Locate the cell with the specified text and output its (x, y) center coordinate. 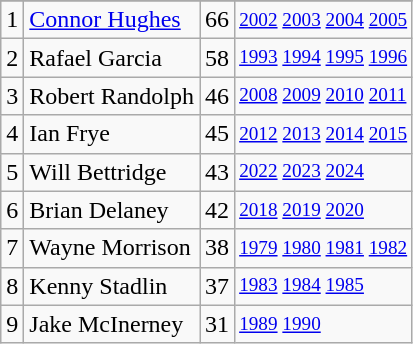
38 (218, 248)
2002 2003 2004 2005 (324, 20)
5 (12, 172)
2 (12, 58)
Rafael Garcia (112, 58)
58 (218, 58)
2022 2023 2024 (324, 172)
9 (12, 324)
46 (218, 96)
43 (218, 172)
1979 1980 1981 1982 (324, 248)
Wayne Morrison (112, 248)
Brian Delaney (112, 210)
37 (218, 286)
8 (12, 286)
Ian Frye (112, 134)
42 (218, 210)
1 (12, 20)
Connor Hughes (112, 20)
45 (218, 134)
31 (218, 324)
1993 1994 1995 1996 (324, 58)
2012 2013 2014 2015 (324, 134)
6 (12, 210)
1983 1984 1985 (324, 286)
Robert Randolph (112, 96)
Kenny Stadlin (112, 286)
4 (12, 134)
66 (218, 20)
2018 2019 2020 (324, 210)
Will Bettridge (112, 172)
Jake McInerney (112, 324)
2008 2009 2010 2011 (324, 96)
7 (12, 248)
3 (12, 96)
1989 1990 (324, 324)
